Find where the given text appears and provide that cell's center as [X, Y] coordinate. 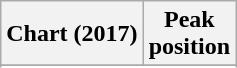
Chart (2017) [72, 34]
Peak position [189, 34]
